Extract the (x, y) coordinate from the center of the cell holding the provided text.  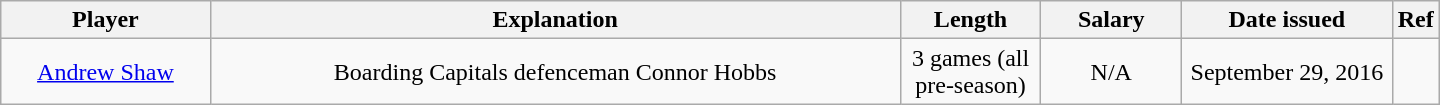
Ref (1416, 20)
September 29, 2016 (1286, 72)
Player (106, 20)
N/A (1112, 72)
Date issued (1286, 20)
Boarding Capitals defenceman Connor Hobbs (555, 72)
3 games (all pre-season) (970, 72)
Andrew Shaw (106, 72)
Salary (1112, 20)
Length (970, 20)
Explanation (555, 20)
